Extract the [X, Y] coordinate from the center of the cell holding the provided text.  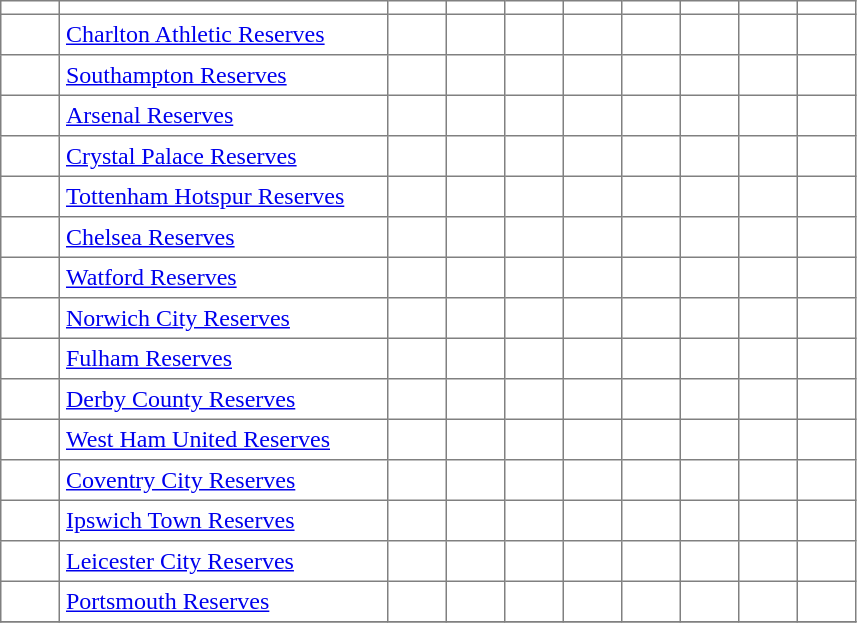
Watford Reserves [223, 277]
Derby County Reserves [223, 399]
Southampton Reserves [223, 75]
Leicester City Reserves [223, 561]
Fulham Reserves [223, 358]
Charlton Athletic Reserves [223, 34]
Tottenham Hotspur Reserves [223, 196]
Norwich City Reserves [223, 318]
Ipswich Town Reserves [223, 520]
Chelsea Reserves [223, 237]
Crystal Palace Reserves [223, 156]
West Ham United Reserves [223, 439]
Arsenal Reserves [223, 115]
Portsmouth Reserves [223, 601]
Coventry City Reserves [223, 480]
